Capture the cell that displays the provided text and extract its [x, y] central coordinate. 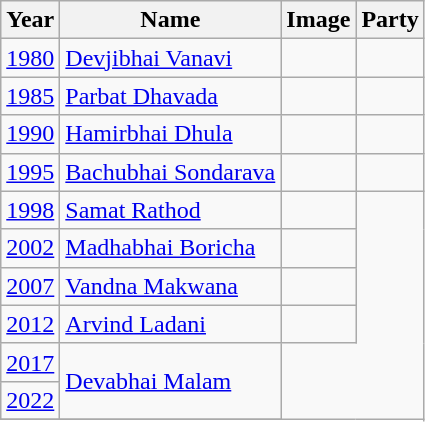
2017 [30, 362]
Hamirbhai Dhula [170, 134]
Samat Rathod [170, 210]
1980 [30, 58]
Year [30, 20]
Party [390, 20]
Devabhai Malam [170, 381]
Devjibhai Vanavi [170, 58]
2002 [30, 248]
1985 [30, 96]
1995 [30, 172]
2007 [30, 286]
Madhabhai Boricha [170, 248]
1998 [30, 210]
2022 [30, 400]
Parbat Dhavada [170, 96]
Name [170, 20]
Bachubhai Sondarava [170, 172]
Vandna Makwana [170, 286]
2012 [30, 324]
Arvind Ladani [170, 324]
Image [318, 20]
1990 [30, 134]
